Return the [X, Y] coordinate for the center point of the cell that contains the specified text.  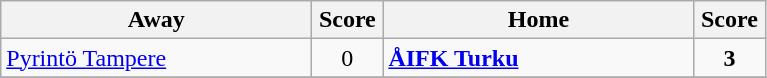
Away [156, 20]
Pyrintö Tampere [156, 58]
3 [730, 58]
ÅIFK Turku [538, 58]
0 [348, 58]
Home [538, 20]
